Extract the (x, y) coordinate from the center of the cell holding the provided text.  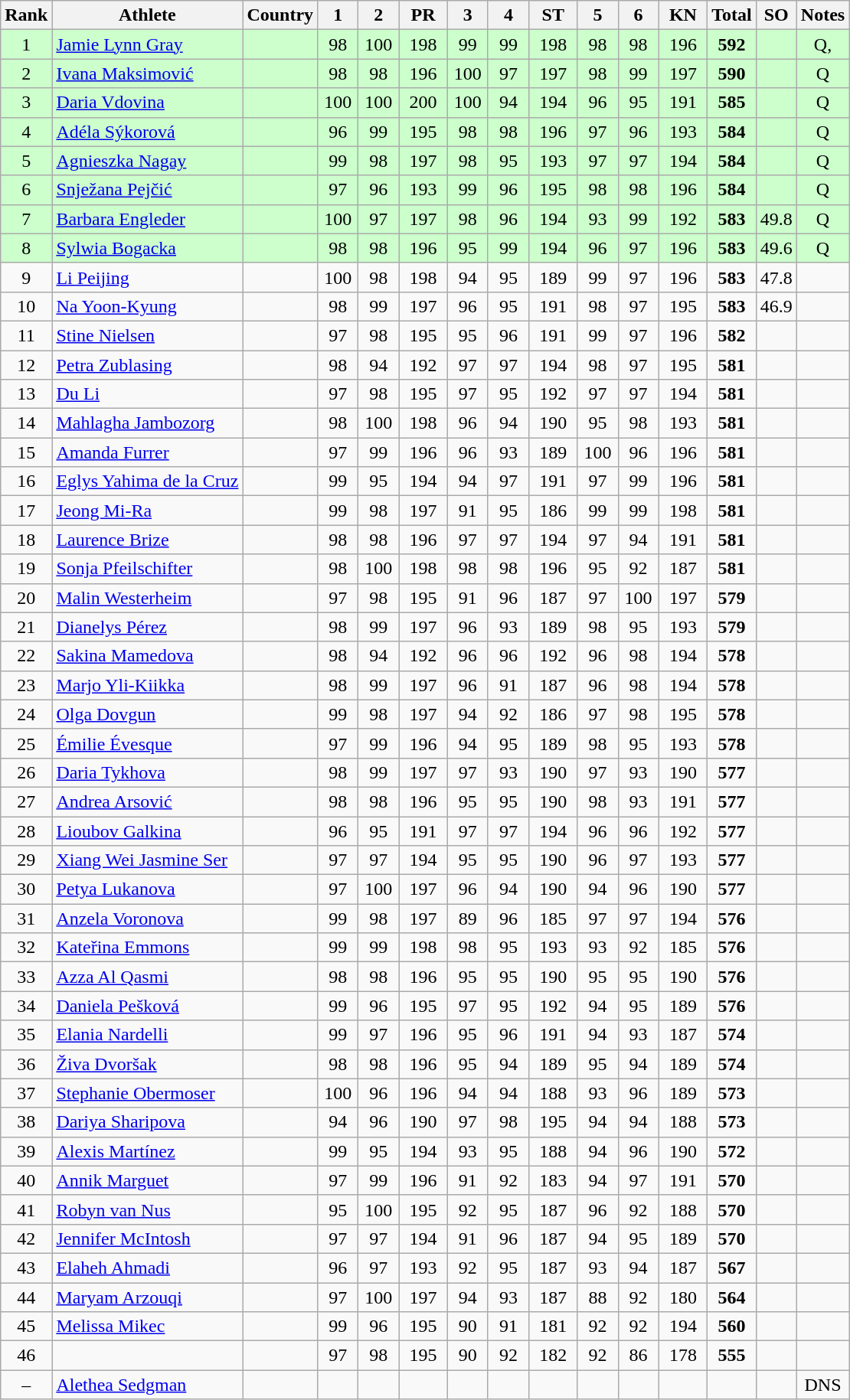
Athlete (147, 15)
Jamie Lynn Gray (147, 44)
Kateřina Emmons (147, 948)
14 (26, 423)
Annik Marguet (147, 1180)
39 (26, 1151)
13 (26, 394)
ST (553, 15)
Total (732, 15)
31 (26, 919)
200 (423, 103)
Elania Nardelli (147, 1035)
183 (553, 1180)
38 (26, 1122)
20 (26, 598)
Melissa Mikec (147, 1327)
Notes (822, 15)
25 (26, 743)
22 (26, 656)
Émilie Évesque (147, 743)
Alethea Sedgman (147, 1385)
Eglys Yahima de la Cruz (147, 481)
26 (26, 772)
7 (26, 219)
Elaheh Ahmadi (147, 1268)
178 (683, 1356)
567 (732, 1268)
Daria Tykhova (147, 772)
572 (732, 1151)
Xiang Wei Jasmine Ser (147, 860)
Maryam Arzouqi (147, 1297)
12 (26, 365)
Jennifer McIntosh (147, 1238)
49.6 (776, 248)
Marjo Yli-Kiikka (147, 685)
86 (639, 1356)
Daniela Pešková (147, 1006)
Anzela Voronova (147, 919)
Olga Dovgun (147, 714)
Stephanie Obermoser (147, 1093)
Dariya Sharipova (147, 1122)
45 (26, 1327)
9 (26, 277)
46.9 (776, 306)
42 (26, 1238)
SO (776, 15)
Jeong Mi-Ra (147, 511)
44 (26, 1297)
Amanda Furrer (147, 452)
43 (26, 1268)
PR (423, 15)
Dianelys Pérez (147, 627)
46 (26, 1356)
– (26, 1385)
35 (26, 1035)
Petra Zublasing (147, 365)
Petya Lukanova (147, 889)
Robyn van Nus (147, 1209)
DNS (822, 1385)
KN (683, 15)
47.8 (776, 277)
89 (467, 919)
Alexis Martínez (147, 1151)
36 (26, 1064)
Barbara Engleder (147, 219)
Stine Nielsen (147, 335)
Živa Dvoršak (147, 1064)
Azza Al Qasmi (147, 977)
10 (26, 306)
Q, (822, 44)
592 (732, 44)
182 (553, 1356)
Lioubov Galkina (147, 831)
8 (26, 248)
Sakina Mamedova (147, 656)
15 (26, 452)
17 (26, 511)
Sylwia Bogacka (147, 248)
Andrea Arsović (147, 801)
37 (26, 1093)
Laurence Brize (147, 540)
21 (26, 627)
32 (26, 948)
Na Yoon-Kyung (147, 306)
41 (26, 1209)
590 (732, 73)
Malin Westerheim (147, 598)
40 (26, 1180)
Du Li (147, 394)
29 (26, 860)
33 (26, 977)
49.8 (776, 219)
Agnieszka Nagay (147, 161)
Mahlagha Jambozorg (147, 423)
Daria Vdovina (147, 103)
181 (553, 1327)
11 (26, 335)
Ivana Maksimović (147, 73)
23 (26, 685)
88 (597, 1297)
555 (732, 1356)
Snježana Pejčić (147, 190)
30 (26, 889)
Sonja Pfeilschifter (147, 569)
Rank (26, 15)
16 (26, 481)
27 (26, 801)
28 (26, 831)
19 (26, 569)
180 (683, 1297)
560 (732, 1327)
18 (26, 540)
Adéla Sýkorová (147, 132)
564 (732, 1297)
Li Peijing (147, 277)
24 (26, 714)
34 (26, 1006)
582 (732, 335)
585 (732, 103)
Country (280, 15)
